Locate the cell with the specified text and output its (X, Y) center coordinate. 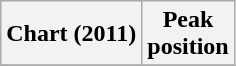
Chart (2011) (72, 34)
Peakposition (188, 34)
